Identify which cell holds the provided text, then report its [X, Y] central coordinate. 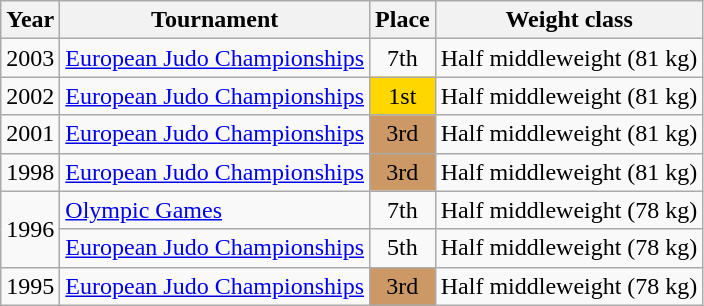
Tournament [215, 20]
1996 [30, 229]
Olympic Games [215, 210]
2002 [30, 96]
2001 [30, 134]
Year [30, 20]
1995 [30, 286]
2003 [30, 58]
1st [403, 96]
Weight class [569, 20]
5th [403, 248]
Place [403, 20]
1998 [30, 172]
